Capture the cell that displays the provided text and extract its (X, Y) central coordinate. 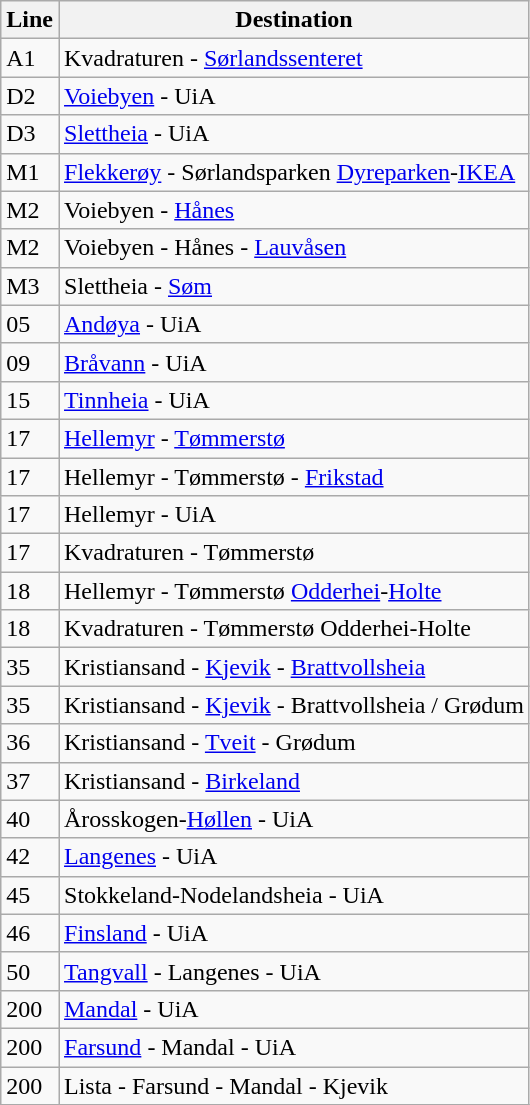
Destination (294, 20)
42 (30, 857)
Bråvann - UiA (294, 362)
Slettheia - UiA (294, 134)
D2 (30, 96)
Andøya - UiA (294, 324)
46 (30, 933)
Line (30, 20)
Hellemyr - Tømmerstø Odderhei-Holte (294, 591)
Stokkeland-Nodelandsheia - UiA (294, 895)
A1 (30, 58)
D3 (30, 134)
Tangvall - Langenes - UiA (294, 971)
50 (30, 971)
Mandal - UiA (294, 1009)
Kvadraturen - Sørlandssenteret (294, 58)
Voiebyen - Hånes - Lauvåsen (294, 248)
Langenes - UiA (294, 857)
Voiebyen - Hånes (294, 210)
Kvadraturen - Tømmerstø (294, 553)
Slettheia - Søm (294, 286)
Voiebyen - UiA (294, 96)
45 (30, 895)
36 (30, 743)
Kristiansand - Kjevik - Brattvollsheia / Grødum (294, 705)
Kristiansand - Tveit - Grødum (294, 743)
15 (30, 400)
Årosskogen-Høllen - UiA (294, 819)
Finsland - UiA (294, 933)
Lista - Farsund - Mandal - Kjevik (294, 1085)
M1 (30, 172)
Tinnheia - UiA (294, 400)
37 (30, 781)
Hellemyr - Tømmerstø - Frikstad (294, 477)
Hellemyr - Tømmerstø (294, 438)
Kvadraturen - Tømmerstø Odderhei-Holte (294, 629)
05 (30, 324)
Kristiansand - Kjevik - Brattvollsheia (294, 667)
Kristiansand - Birkeland (294, 781)
Farsund - Mandal - UiA (294, 1047)
09 (30, 362)
40 (30, 819)
M3 (30, 286)
Flekkerøy - Sørlandsparken Dyreparken-IKEA (294, 172)
Hellemyr - UiA (294, 515)
